Capture the cell that displays the provided text and extract its [X, Y] central coordinate. 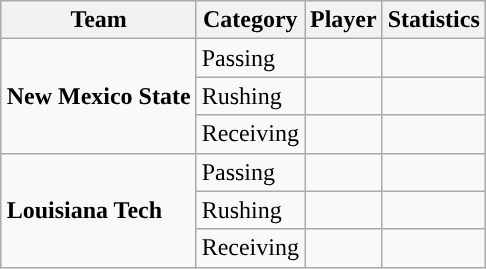
Louisiana Tech [98, 210]
Statistics [434, 20]
Category [250, 20]
New Mexico State [98, 96]
Team [98, 20]
Player [343, 20]
